Pinpoint the cell where the given text exists, returning its [x, y] midpoint coordinate. 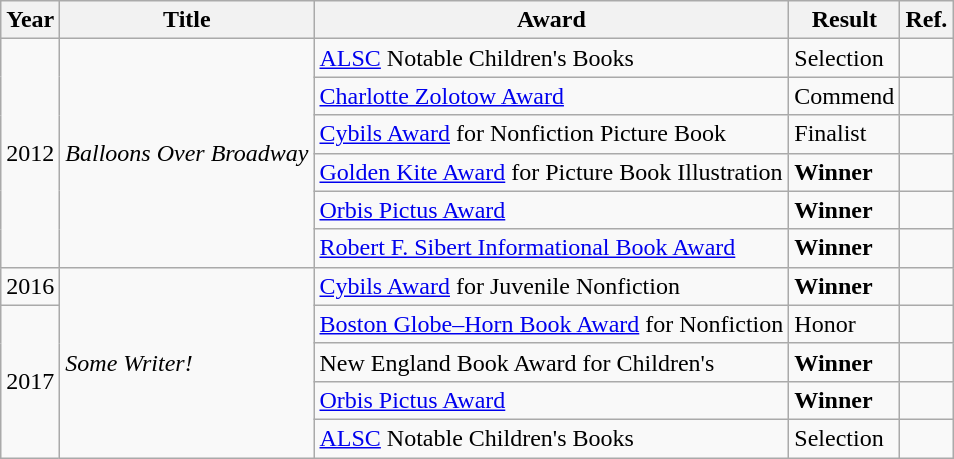
Cybils Award for Nonfiction Picture Book [552, 134]
2017 [30, 381]
Result [844, 20]
Year [30, 20]
Award [552, 20]
Some Writer! [187, 362]
Balloons Over Broadway [187, 153]
Title [187, 20]
New England Book Award for Children's [552, 362]
Robert F. Sibert Informational Book Award [552, 248]
2012 [30, 153]
Commend [844, 96]
Charlotte Zolotow Award [552, 96]
Boston Globe–Horn Book Award for Nonfiction [552, 324]
Finalist [844, 134]
2016 [30, 286]
Honor [844, 324]
Golden Kite Award for Picture Book Illustration [552, 172]
Cybils Award for Juvenile Nonfiction [552, 286]
Ref. [926, 20]
